Detect which cell encompasses the target text, then output its (x, y) center coordinate. 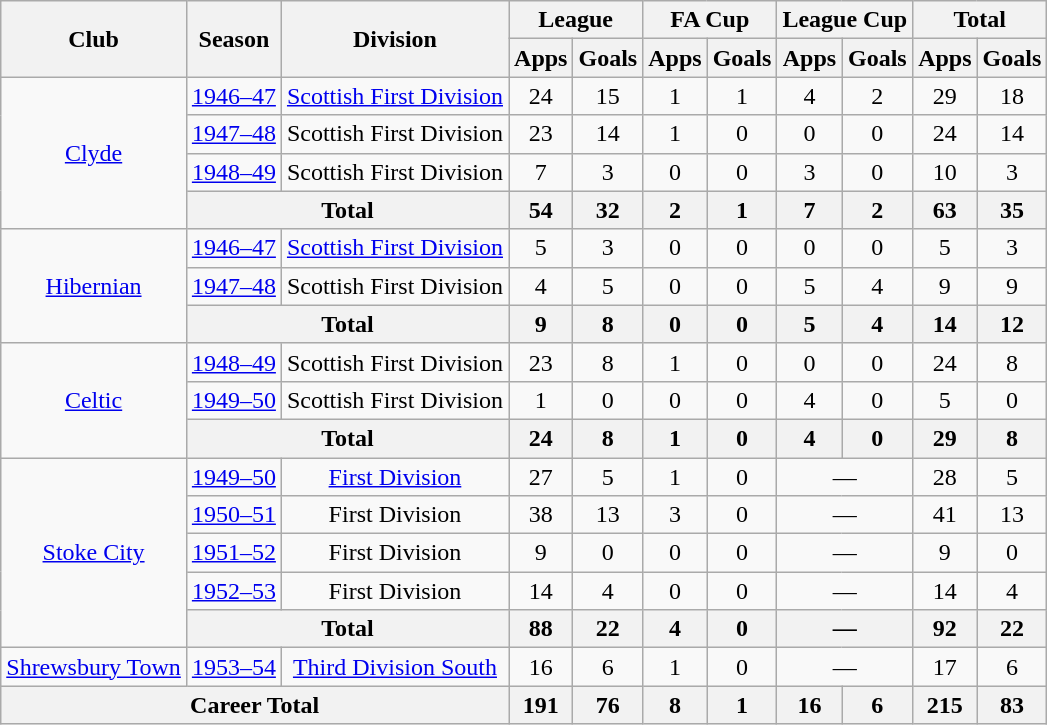
41 (945, 515)
FA Cup (710, 20)
63 (945, 210)
Hibernian (94, 286)
1950–51 (234, 515)
10 (945, 172)
12 (1012, 324)
92 (945, 629)
Division (394, 39)
32 (608, 210)
38 (541, 515)
88 (541, 629)
191 (541, 705)
1952–53 (234, 591)
17 (945, 667)
27 (541, 477)
54 (541, 210)
Club (94, 39)
1953–54 (234, 667)
Celtic (94, 400)
Season (234, 39)
Third Division South (394, 667)
15 (608, 96)
76 (608, 705)
Shrewsbury Town (94, 667)
Stoke City (94, 553)
35 (1012, 210)
28 (945, 477)
215 (945, 705)
Clyde (94, 153)
1951–52 (234, 553)
83 (1012, 705)
18 (1012, 96)
Career Total (255, 705)
League Cup (845, 20)
League (576, 20)
